Pinpoint the cell where the given text exists, returning its (x, y) midpoint coordinate. 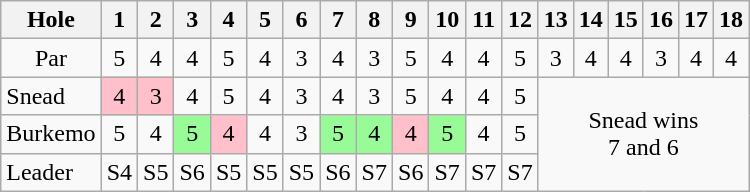
15 (626, 20)
17 (696, 20)
16 (660, 20)
Burkemo (51, 134)
Par (51, 58)
18 (732, 20)
10 (447, 20)
8 (374, 20)
S4 (119, 172)
12 (520, 20)
Snead (51, 96)
Leader (51, 172)
Hole (51, 20)
6 (301, 20)
11 (483, 20)
7 (338, 20)
Snead wins7 and 6 (643, 134)
14 (590, 20)
2 (156, 20)
13 (556, 20)
1 (119, 20)
9 (411, 20)
